For the text-containing cell, return its midpoint in [x, y] coordinate format. 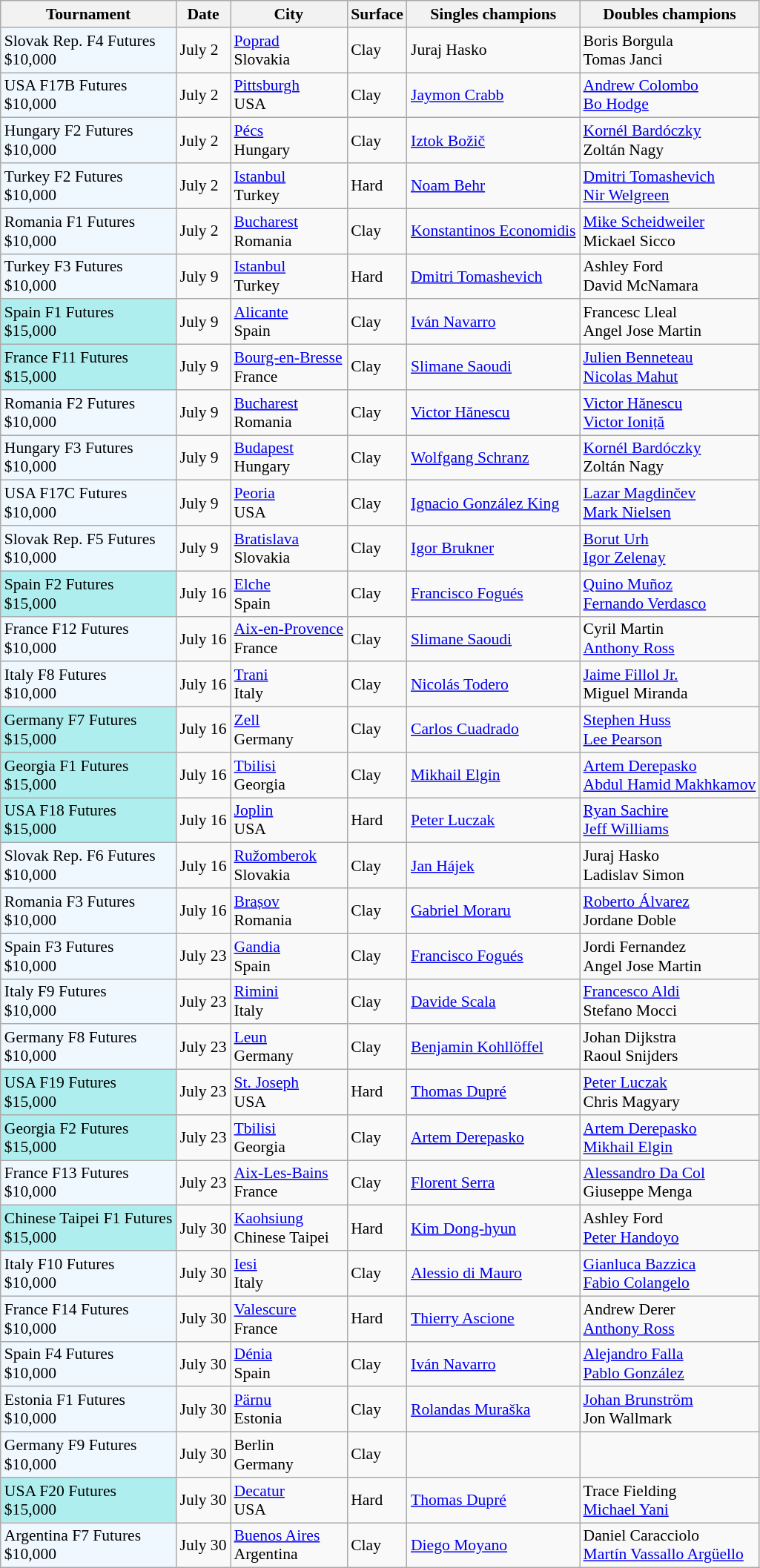
Chinese Taipei F1 Futures$15,000 [89, 1228]
AlicanteSpain [289, 322]
Peter Luczak Chris Magyary [670, 1093]
Jan Hájek [494, 866]
City [289, 14]
Ashley Ford Peter Handoyo [670, 1228]
Slovak Rep. F4 Futures$10,000 [89, 50]
Tournament [89, 14]
Romania F2 Futures$10,000 [89, 412]
Spain F3 Futures$10,000 [89, 956]
BerlinGermany [289, 1455]
Argentina F7 Futures$10,000 [89, 1545]
BratislavaSlovakia [289, 549]
Daniel Caracciolo Martín Vassallo Argüello [670, 1545]
PärnuEstonia [289, 1410]
Doubles champions [670, 14]
Jordi Fernandez Angel Jose Martin [670, 956]
KaohsiungChinese Taipei [289, 1228]
Rolandas Muraška [494, 1410]
Ryan Sachire Jeff Williams [670, 820]
IesiItaly [289, 1274]
Slovak Rep. F5 Futures$10,000 [89, 549]
Konstantinos Economidis [494, 231]
Boris Borgula Tomas Janci [670, 50]
Ashley Ford David McNamara [670, 276]
USA F18 Futures$15,000 [89, 820]
Gabriel Moraru [494, 910]
USA F19 Futures$15,000 [89, 1093]
Victor Hănescu Victor Ioniță [670, 412]
ValescureFrance [289, 1318]
Andrew Colombo Bo Hodge [670, 95]
Aix-Les-BainsFrance [289, 1183]
Italy F8 Futures$10,000 [89, 685]
Germany F8 Futures$10,000 [89, 1047]
Artem Derepasko Abdul Hamid Makhkamov [670, 775]
Noam Behr [494, 185]
Italy F9 Futures$10,000 [89, 1001]
DéniaSpain [289, 1364]
Ignacio González King [494, 503]
PeoriaUSA [289, 503]
Lazar Magdinčev Mark Nielsen [670, 503]
Georgia F1 Futures$15,000 [89, 775]
Turkey F3 Futures$10,000 [89, 276]
JoplinUSA [289, 820]
France F12 Futures$10,000 [89, 639]
Iztok Božič [494, 141]
St. JosephUSA [289, 1093]
Thierry Ascione [494, 1318]
USA F20 Futures$15,000 [89, 1501]
Benjamin Kohllöffel [494, 1047]
Date [203, 14]
Johan Brunström Jon Wallmark [670, 1410]
Alessio di Mauro [494, 1274]
Gianluca Bazzica Fabio Colangelo [670, 1274]
PopradSlovakia [289, 50]
Carlos Cuadrado [494, 730]
Peter Luczak [494, 820]
Victor Hănescu [494, 412]
Andrew Derer Anthony Ross [670, 1318]
Georgia F2 Futures$15,000 [89, 1137]
Alejandro Falla Pablo González [670, 1364]
Artem Derepasko Mikhail Elgin [670, 1137]
BrașovRomania [289, 910]
Aix-en-ProvenceFrance [289, 639]
Bourg-en-BresseFrance [289, 368]
Stephen Huss Lee Pearson [670, 730]
PittsburghUSA [289, 95]
Slovak Rep. F6 Futures$10,000 [89, 866]
Hungary F3 Futures$10,000 [89, 458]
Diego Moyano [494, 1545]
USA F17B Futures$10,000 [89, 95]
Trace Fielding Michael Yani [670, 1501]
RužomberokSlovakia [289, 866]
Roberto Álvarez Jordane Doble [670, 910]
Italy F10 Futures$10,000 [89, 1274]
Buenos AiresArgentina [289, 1545]
Mikhail Elgin [494, 775]
PécsHungary [289, 141]
Julien Benneteau Nicolas Mahut [670, 368]
Romania F1 Futures$10,000 [89, 231]
Surface [377, 14]
France F11 Futures$15,000 [89, 368]
Borut Urh Igor Zelenay [670, 549]
Juraj Hasko [494, 50]
Davide Scala [494, 1001]
France F14 Futures$10,000 [89, 1318]
Florent Serra [494, 1183]
ZellGermany [289, 730]
Johan Dijkstra Raoul Snijders [670, 1047]
Dmitri Tomashevich Nir Welgreen [670, 185]
Singles champions [494, 14]
Spain F2 Futures$15,000 [89, 593]
Juraj Hasko Ladislav Simon [670, 866]
Igor Brukner [494, 549]
Wolfgang Schranz [494, 458]
Spain F4 Futures$10,000 [89, 1364]
Quino Muñoz Fernando Verdasco [670, 593]
Artem Derepasko [494, 1137]
Mike Scheidweiler Mickael Sicco [670, 231]
Spain F1 Futures$15,000 [89, 322]
Francesc Lleal Angel Jose Martin [670, 322]
Estonia F1 Futures$10,000 [89, 1410]
TraniItaly [289, 685]
Nicolás Todero [494, 685]
Hungary F2 Futures$10,000 [89, 141]
France F13 Futures$10,000 [89, 1183]
Kim Dong-hyun [494, 1228]
DecaturUSA [289, 1501]
Jaime Fillol Jr. Miguel Miranda [670, 685]
Germany F7 Futures$15,000 [89, 730]
Romania F3 Futures$10,000 [89, 910]
ElcheSpain [289, 593]
BudapestHungary [289, 458]
RiminiItaly [289, 1001]
Francesco Aldi Stefano Mocci [670, 1001]
USA F17C Futures$10,000 [89, 503]
Germany F9 Futures$10,000 [89, 1455]
GandiaSpain [289, 956]
Dmitri Tomashevich [494, 276]
Alessandro Da Col Giuseppe Menga [670, 1183]
Cyril Martin Anthony Ross [670, 639]
Jaymon Crabb [494, 95]
LeunGermany [289, 1047]
Turkey F2 Futures$10,000 [89, 185]
